Determine the [x, y] coordinate at the center of the cell enclosing the given text.  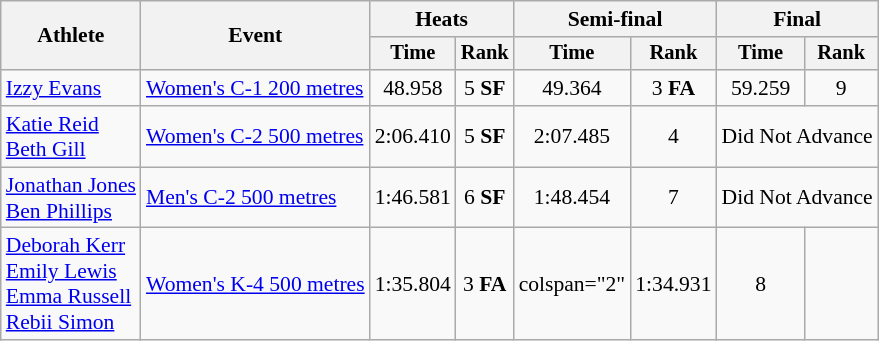
Women's K-4 500 metres [256, 284]
1:48.454 [572, 198]
7 [673, 198]
1:35.804 [413, 284]
9 [842, 88]
6 SF [485, 198]
2:07.485 [572, 136]
Women's C-1 200 metres [256, 88]
48.958 [413, 88]
Katie ReidBeth Gill [71, 136]
Athlete [71, 36]
1:34.931 [673, 284]
colspan="2" [572, 284]
2:06.410 [413, 136]
Event [256, 36]
Final [798, 19]
Men's C-2 500 metres [256, 198]
1:46.581 [413, 198]
8 [761, 284]
Semi-final [616, 19]
4 [673, 136]
Heats [442, 19]
Deborah KerrEmily LewisEmma RussellRebii Simon [71, 284]
59.259 [761, 88]
49.364 [572, 88]
Women's C-2 500 metres [256, 136]
Izzy Evans [71, 88]
Jonathan JonesBen Phillips [71, 198]
